Capture the cell that displays the provided text and extract its [x, y] central coordinate. 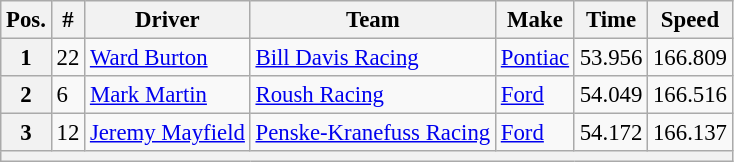
6 [68, 95]
1 [26, 58]
Ward Burton [168, 58]
166.516 [690, 95]
54.172 [610, 133]
166.809 [690, 58]
12 [68, 133]
Mark Martin [168, 95]
Speed [690, 20]
Roush Racing [372, 95]
Team [372, 20]
Time [610, 20]
3 [26, 133]
2 [26, 95]
54.049 [610, 95]
Driver [168, 20]
166.137 [690, 133]
Make [534, 20]
Pontiac [534, 58]
Jeremy Mayfield [168, 133]
22 [68, 58]
# [68, 20]
Bill Davis Racing [372, 58]
Penske-Kranefuss Racing [372, 133]
Pos. [26, 20]
53.956 [610, 58]
